Identify which cell holds the provided text, then report its [x, y] central coordinate. 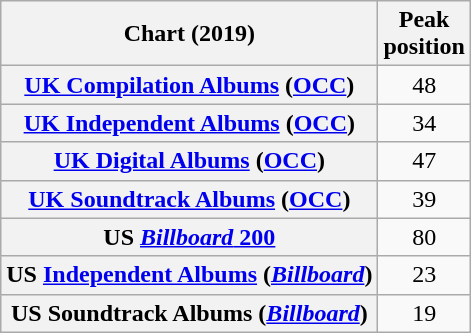
UK Soundtrack Albums (OCC) [190, 199]
80 [424, 237]
US Independent Albums (Billboard) [190, 275]
UK Compilation Albums (OCC) [190, 85]
23 [424, 275]
Peakposition [424, 34]
34 [424, 123]
48 [424, 85]
47 [424, 161]
UK Digital Albums (OCC) [190, 161]
Chart (2019) [190, 34]
39 [424, 199]
US Billboard 200 [190, 237]
US Soundtrack Albums (Billboard) [190, 313]
19 [424, 313]
UK Independent Albums (OCC) [190, 123]
